From the cell containing the given text, extract its center point as (x, y) coordinate. 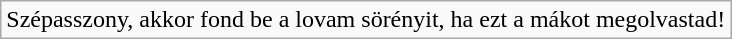
Szépasszony, akkor fond be a lovam sörényit, ha ezt a mákot megolvastad! (366, 20)
